For the text-containing cell, return its midpoint in (X, Y) coordinate format. 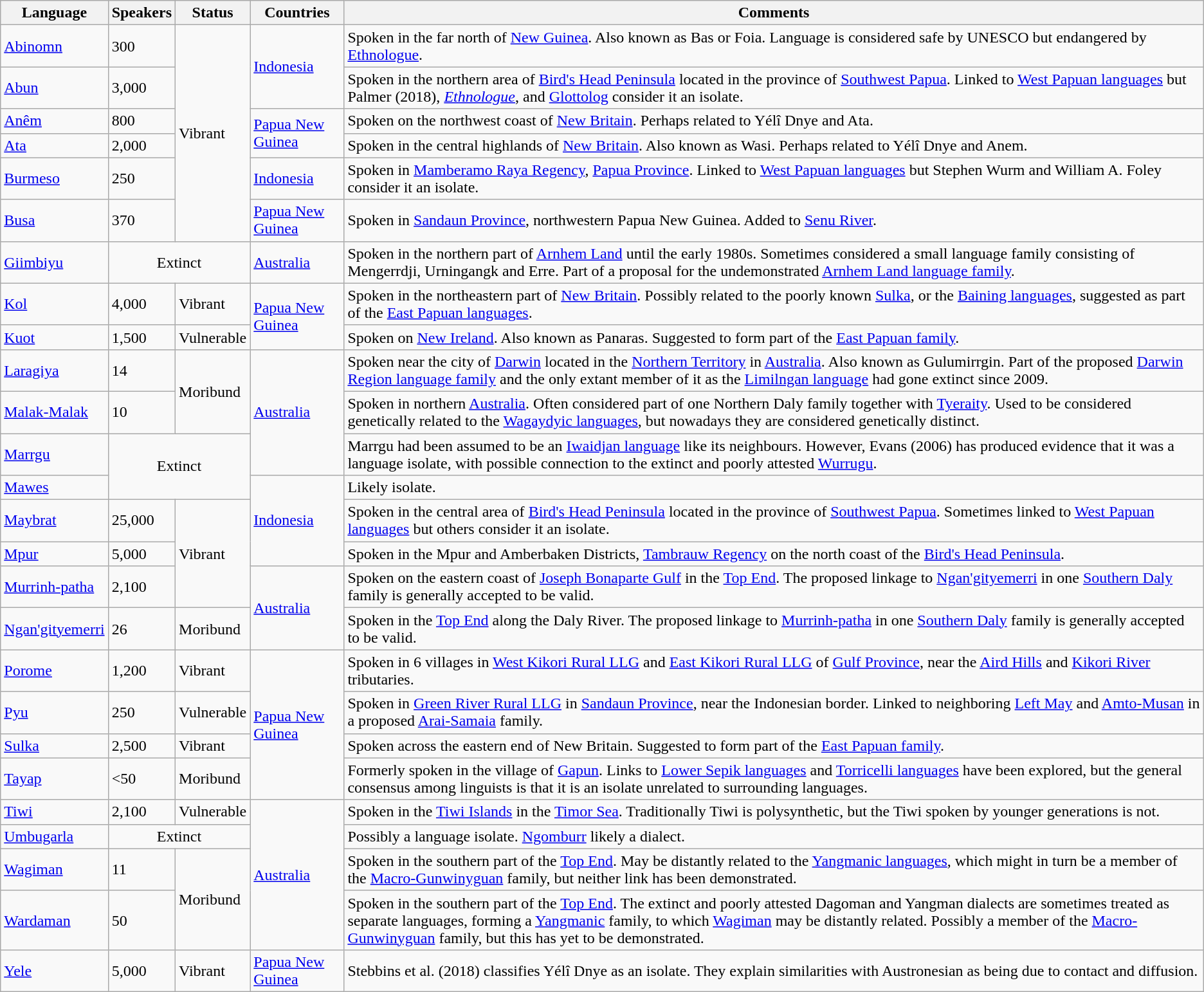
Speakers (141, 13)
Ata (54, 145)
Spoken in Mamberamo Raya Regency, Papua Province. Linked to West Papuan languages but Stephen Wurm and William A. Foley consider it an isolate. (774, 179)
Status (213, 13)
Umbugarla (54, 836)
Giimbiyu (54, 262)
Spoken on the northwest coast of New Britain. Perhaps related to Yélî Dnye and Ata. (774, 121)
Spoken in the central highlands of New Britain. Also known as Wasi. Perhaps related to Yélî Dnye and Anem. (774, 145)
3,000 (141, 87)
Possibly a language isolate. Ngomburr likely a dialect. (774, 836)
Countries (297, 13)
2,000 (141, 145)
26 (141, 629)
1,200 (141, 670)
Language (54, 13)
Laragiya (54, 371)
Spoken across the eastern end of New Britain. Suggested to form part of the East Papuan family. (774, 746)
Murrinh-patha (54, 587)
1,500 (141, 337)
Porome (54, 670)
Marrgu (54, 454)
14 (141, 371)
Spoken in the Top End along the Daly River. The proposed linkage to Murrinh-patha in one Southern Daly family is generally accepted to be valid. (774, 629)
10 (141, 412)
Kuot (54, 337)
Abun (54, 87)
Spoken on New Ireland. Also known as Panaras. Suggested to form part of the East Papuan family. (774, 337)
Wardaman (54, 920)
2,500 (141, 746)
Tayap (54, 778)
Spoken in Sandaun Province, northwestern Papua New Guinea. Added to Senu River. (774, 220)
50 (141, 920)
Ngan'gityemerri (54, 629)
Pyu (54, 713)
25,000 (141, 521)
Stebbins et al. (2018) classifies Yélî Dnye as an isolate. They explain similarities with Austronesian as being due to contact and diffusion. (774, 970)
800 (141, 121)
Maybrat (54, 521)
Malak-Malak (54, 412)
Anêm (54, 121)
Comments (774, 13)
Mawes (54, 488)
Busa (54, 220)
Mpur (54, 554)
Kol (54, 304)
300 (141, 46)
Spoken in the Tiwi Islands in the Timor Sea. Traditionally Tiwi is polysynthetic, but the Tiwi spoken by younger generations is not. (774, 812)
<50 (141, 778)
Spoken in the Mpur and Amberbaken Districts, Tambrauw Regency on the north coast of the Bird's Head Peninsula. (774, 554)
Spoken in 6 villages in West Kikori Rural LLG and East Kikori Rural LLG of Gulf Province, near the Aird Hills and Kikori River tributaries. (774, 670)
Burmeso (54, 179)
Wagiman (54, 870)
Spoken in the far north of New Guinea. Also known as Bas or Foia. Language is considered safe by UNESCO but endangered by Ethnologue. (774, 46)
Sulka (54, 746)
Yele (54, 970)
Likely isolate. (774, 488)
Abinomn (54, 46)
370 (141, 220)
11 (141, 870)
Tiwi (54, 812)
4,000 (141, 304)
